Find where the given text appears and provide that cell's center as [X, Y] coordinate. 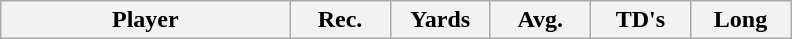
Player [146, 20]
Avg. [540, 20]
Yards [440, 20]
Rec. [340, 20]
Long [740, 20]
TD's [640, 20]
